Return (x, y) of the center of cell containing provided text 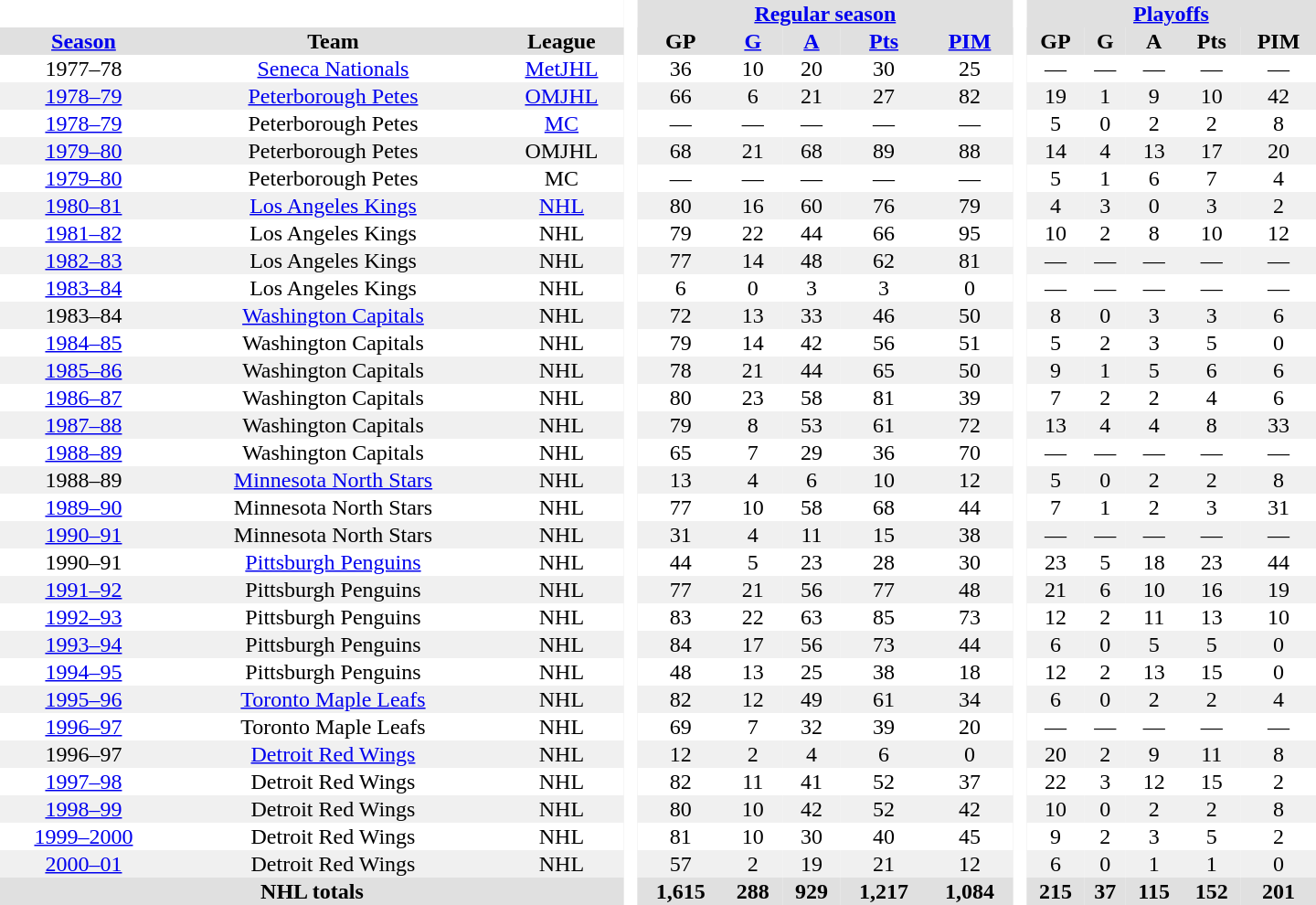
NHL totals (313, 891)
60 (812, 206)
1977–78 (84, 69)
League (561, 41)
929 (812, 891)
201 (1279, 891)
53 (812, 425)
1984–85 (84, 343)
1,084 (970, 891)
28 (884, 562)
1980–81 (84, 206)
49 (812, 699)
1999–2000 (84, 836)
1995–96 (84, 699)
215 (1056, 891)
63 (812, 617)
40 (884, 836)
288 (753, 891)
2000–01 (84, 864)
Team (333, 41)
45 (970, 836)
Seneca Nationals (333, 69)
1993–94 (84, 644)
89 (884, 151)
95 (970, 233)
1,615 (681, 891)
1997–98 (84, 782)
34 (970, 699)
Season (84, 41)
69 (681, 727)
46 (884, 315)
Regular season (825, 14)
1986–87 (84, 398)
29 (812, 452)
1989–90 (84, 507)
MetJHL (561, 69)
84 (681, 644)
32 (812, 727)
1982–83 (84, 261)
1991–92 (84, 590)
41 (812, 782)
78 (681, 370)
57 (681, 864)
1992–93 (84, 617)
115 (1154, 891)
27 (884, 96)
76 (884, 206)
1981–82 (84, 233)
83 (681, 617)
Playoffs (1172, 14)
1,217 (884, 891)
1994–95 (84, 672)
85 (884, 617)
62 (884, 261)
152 (1212, 891)
51 (970, 343)
70 (970, 452)
1998–99 (84, 809)
88 (970, 151)
1987–88 (84, 425)
1985–86 (84, 370)
